Output the [X, Y] coordinate of the center of the cell containing the given text.  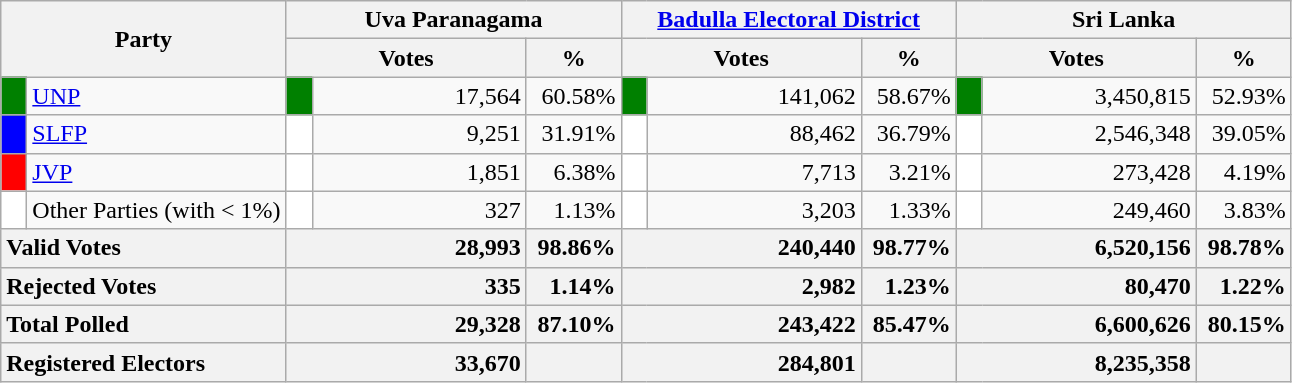
80.15% [1244, 324]
58.67% [908, 96]
1.13% [574, 210]
8,235,358 [1076, 362]
87.10% [574, 324]
243,422 [741, 324]
240,440 [741, 248]
3,203 [754, 210]
98.78% [1244, 248]
Badulla Electoral District [788, 20]
17,564 [419, 96]
60.58% [574, 96]
Uva Paranagama [454, 20]
249,460 [1089, 210]
284,801 [741, 362]
Valid Votes [144, 248]
31.91% [574, 134]
98.77% [908, 248]
Party [144, 39]
335 [406, 286]
6,520,156 [1076, 248]
Registered Electors [144, 362]
4.19% [1244, 172]
28,993 [406, 248]
85.47% [908, 324]
Other Parties (with < 1%) [156, 210]
39.05% [1244, 134]
36.79% [908, 134]
3.83% [1244, 210]
52.93% [1244, 96]
9,251 [419, 134]
6.38% [574, 172]
2,546,348 [1089, 134]
80,470 [1076, 286]
SLFP [156, 134]
33,670 [406, 362]
2,982 [741, 286]
88,462 [754, 134]
1.23% [908, 286]
327 [419, 210]
JVP [156, 172]
29,328 [406, 324]
273,428 [1089, 172]
1,851 [419, 172]
1.33% [908, 210]
Total Polled [144, 324]
Rejected Votes [144, 286]
141,062 [754, 96]
7,713 [754, 172]
1.14% [574, 286]
UNP [156, 96]
Sri Lanka [1124, 20]
1.22% [1244, 286]
3.21% [908, 172]
6,600,626 [1076, 324]
98.86% [574, 248]
3,450,815 [1089, 96]
